Output the (x, y) coordinate of the center of the cell containing the given text.  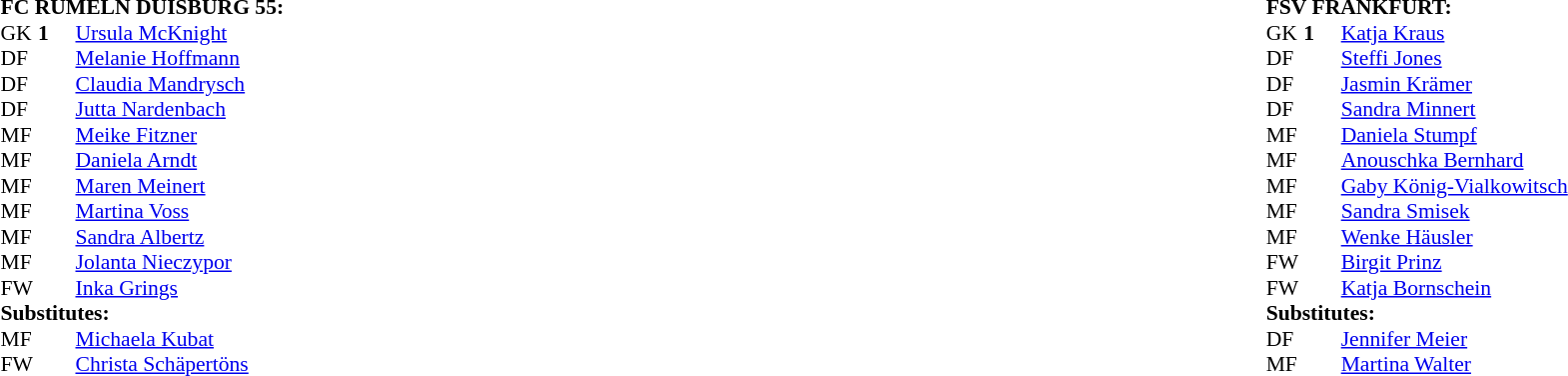
Melanie Hoffmann (180, 59)
Jutta Nardenbach (180, 109)
Sandra Minnert (1454, 109)
Steffi Jones (1454, 59)
Daniela Stumpf (1454, 135)
Katja Kraus (1454, 33)
Jolanta Nieczypor (180, 263)
Inka Grings (180, 288)
Ursula McKnight (180, 33)
Meike Fitzner (180, 135)
Birgit Prinz (1454, 263)
Jennifer Meier (1454, 339)
Anouschka Bernhard (1454, 161)
Sandra Smisek (1454, 211)
Jasmin Krämer (1454, 84)
Martina Voss (180, 211)
Michaela Kubat (180, 339)
Katja Bornschein (1454, 288)
Wenke Häusler (1454, 237)
Maren Meinert (180, 186)
Sandra Albertz (180, 237)
Claudia Mandrysch (180, 84)
Daniela Arndt (180, 161)
Gaby König-Vialkowitsch (1454, 186)
